Search for the cell housing the specified text and yield its [X, Y] center coordinate. 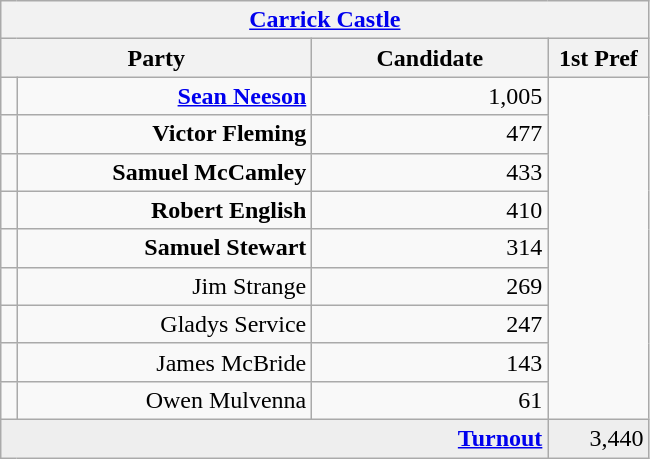
Jim Strange [164, 286]
Robert English [164, 210]
269 [430, 286]
Turnout [274, 438]
314 [430, 248]
3,440 [598, 438]
Party [156, 58]
61 [430, 400]
410 [430, 210]
433 [430, 172]
477 [430, 134]
247 [430, 324]
Owen Mulvenna [164, 400]
1,005 [430, 96]
Samuel Stewart [164, 248]
James McBride [164, 362]
Victor Fleming [164, 134]
Samuel McCamley [164, 172]
1st Pref [598, 58]
Gladys Service [164, 324]
143 [430, 362]
Carrick Castle [325, 20]
Sean Neeson [164, 96]
Candidate [430, 58]
